Determine the [x, y] coordinate at the center of the cell enclosing the given text.  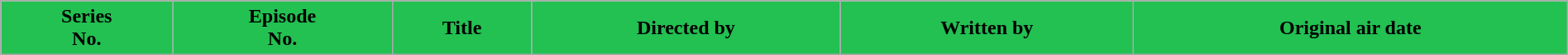
Title [461, 28]
Original air date [1350, 28]
EpisodeNo. [283, 28]
SeriesNo. [87, 28]
Directed by [686, 28]
Written by [987, 28]
